Pinpoint the cell where the given text exists, returning its (X, Y) midpoint coordinate. 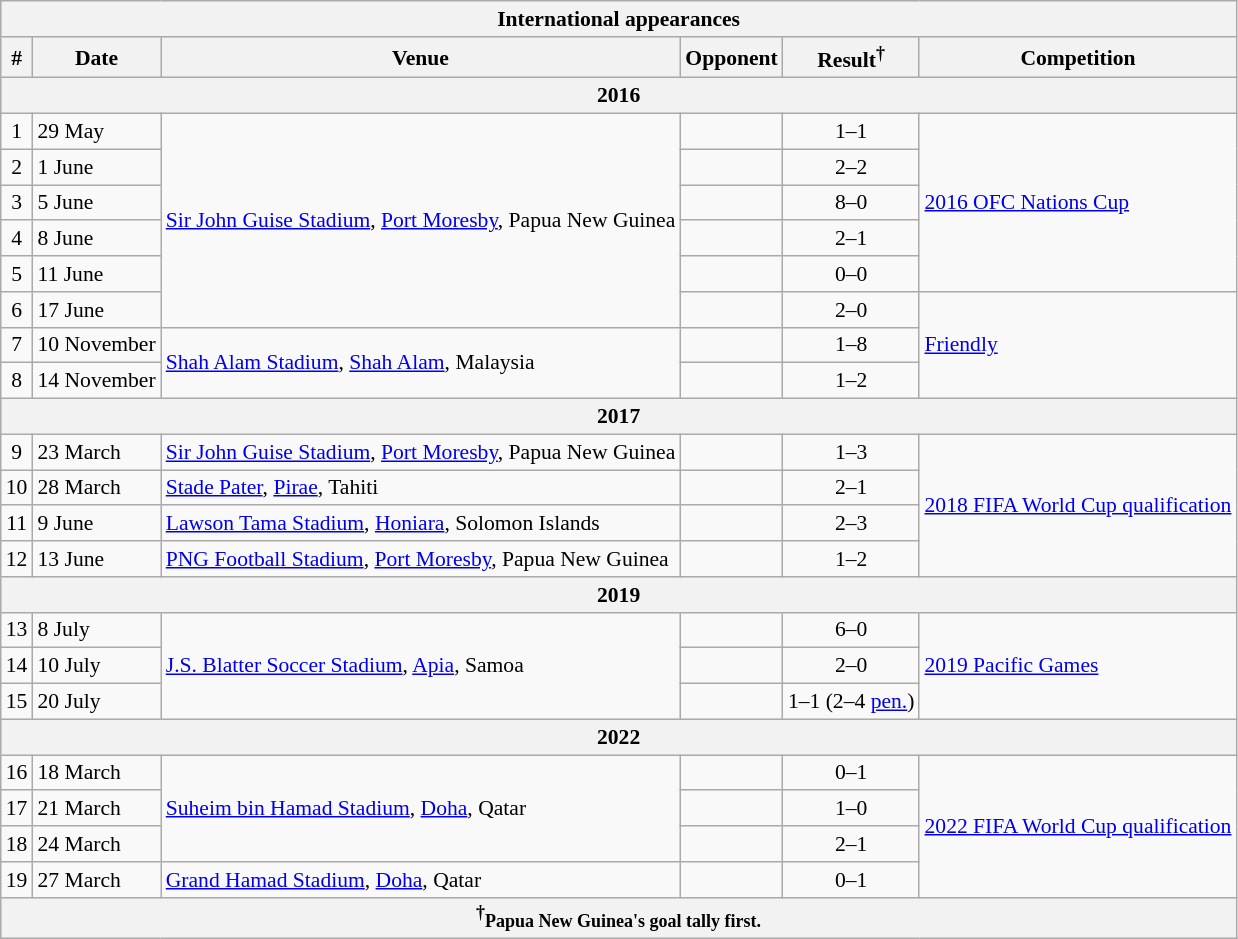
# (17, 58)
1–1 (852, 132)
PNG Football Stadium, Port Moresby, Papua New Guinea (421, 559)
2018 FIFA World Cup qualification (1078, 505)
9 (17, 452)
2022 (619, 737)
13 June (96, 559)
6 (17, 310)
18 (17, 844)
4 (17, 239)
Suheim bin Hamad Stadium, Doha, Qatar (421, 808)
8 July (96, 630)
2017 (619, 417)
7 (17, 345)
J.S. Blatter Soccer Stadium, Apia, Samoa (421, 666)
14 (17, 666)
Date (96, 58)
International appearances (619, 19)
10 (17, 488)
3 (17, 203)
1 (17, 132)
2022 FIFA World Cup qualification (1078, 826)
1–1 (2–4 pen.) (852, 702)
2016 OFC Nations Cup (1078, 203)
8 June (96, 239)
8 (17, 381)
10 July (96, 666)
12 (17, 559)
16 (17, 773)
13 (17, 630)
Lawson Tama Stadium, Honiara, Solomon Islands (421, 524)
2019 (619, 595)
8–0 (852, 203)
23 March (96, 452)
2019 Pacific Games (1078, 666)
2016 (619, 96)
1–3 (852, 452)
18 March (96, 773)
Grand Hamad Stadium, Doha, Qatar (421, 880)
15 (17, 702)
11 June (96, 274)
5 June (96, 203)
Result† (852, 58)
2–2 (852, 167)
19 (17, 880)
1–8 (852, 345)
1–0 (852, 809)
6–0 (852, 630)
1 June (96, 167)
17 June (96, 310)
20 July (96, 702)
Friendly (1078, 346)
24 March (96, 844)
Shah Alam Stadium, Shah Alam, Malaysia (421, 362)
28 March (96, 488)
Competition (1078, 58)
14 November (96, 381)
17 (17, 809)
29 May (96, 132)
0–0 (852, 274)
Opponent (732, 58)
2 (17, 167)
Venue (421, 58)
5 (17, 274)
21 March (96, 809)
11 (17, 524)
27 March (96, 880)
†Papua New Guinea's goal tally first. (619, 918)
9 June (96, 524)
10 November (96, 345)
2–3 (852, 524)
Stade Pater, Pirae, Tahiti (421, 488)
